Capture the cell that displays the provided text and extract its [X, Y] central coordinate. 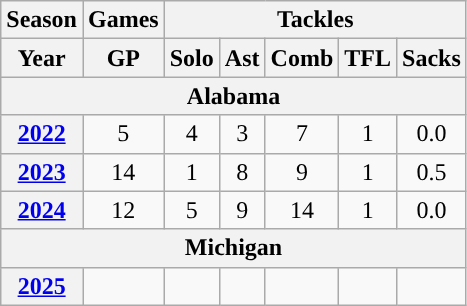
2024 [42, 210]
Sacks [432, 58]
Tackles [315, 20]
2025 [42, 286]
Year [42, 58]
Michigan [234, 248]
Solo [192, 58]
0.5 [432, 172]
3 [242, 134]
Alabama [234, 96]
4 [192, 134]
Season [42, 20]
GP [123, 58]
2023 [42, 172]
Games [123, 20]
Comb [302, 58]
Ast [242, 58]
2022 [42, 134]
8 [242, 172]
7 [302, 134]
TFL [368, 58]
12 [123, 210]
